Output the (X, Y) coordinate of the center of the cell containing the given text.  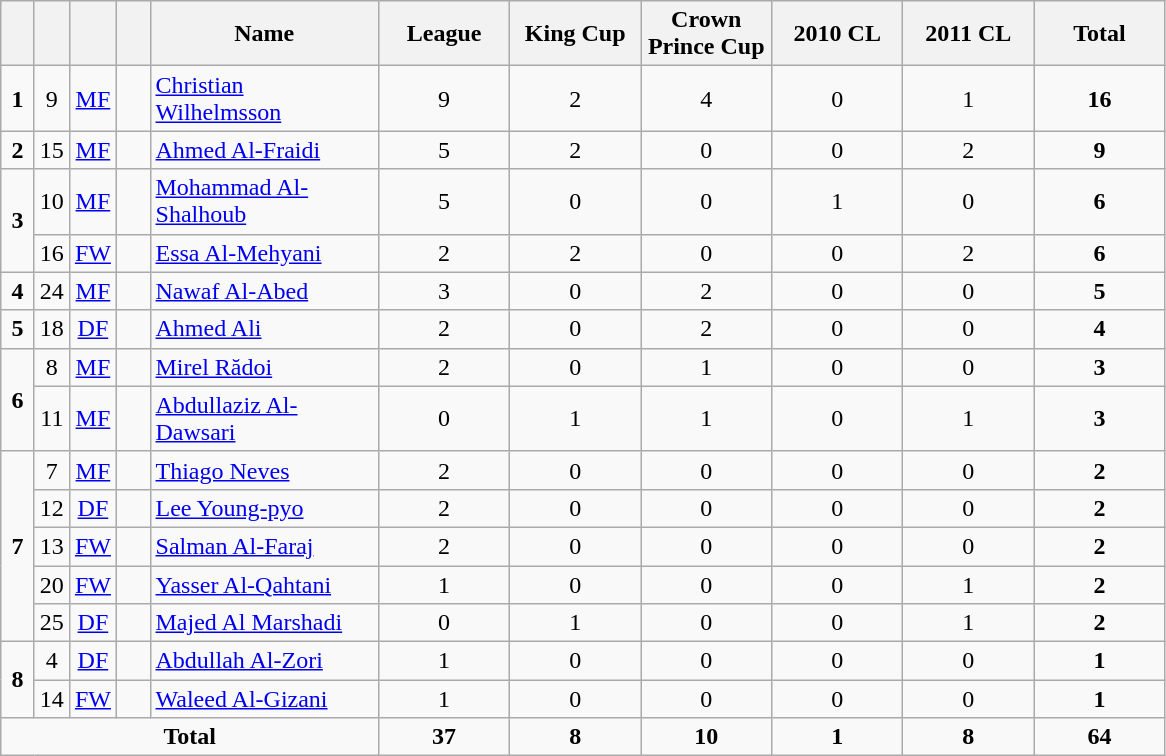
11 (52, 418)
Thiago Neves (264, 470)
Nawaf Al-Abed (264, 291)
24 (52, 291)
Christian Wilhelmsson (264, 98)
18 (52, 329)
Salman Al-Faraj (264, 546)
20 (52, 585)
Crown Prince Cup (706, 34)
2011 CL (968, 34)
14 (52, 699)
64 (1100, 737)
13 (52, 546)
League (444, 34)
Ahmed Al-Fraidi (264, 150)
Name (264, 34)
Yasser Al-Qahtani (264, 585)
Essa Al-Mehyani (264, 253)
12 (52, 508)
Ahmed Ali (264, 329)
King Cup (576, 34)
Abdullaziz Al-Dawsari (264, 418)
Majed Al Marshadi (264, 623)
25 (52, 623)
Waleed Al-Gizani (264, 699)
37 (444, 737)
2010 CL (838, 34)
15 (52, 150)
Mirel Rădoi (264, 367)
Mohammad Al-Shalhoub (264, 202)
Lee Young-pyo (264, 508)
Abdullah Al-Zori (264, 661)
